Output the (X, Y) coordinate of the center of the cell containing the given text.  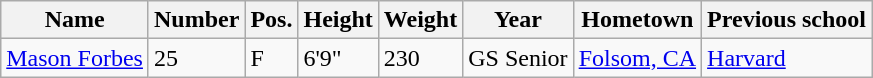
230 (420, 58)
25 (196, 58)
Folsom, CA (637, 58)
Pos. (272, 20)
Number (196, 20)
Height (338, 20)
Weight (420, 20)
GS Senior (518, 58)
F (272, 58)
Hometown (637, 20)
6'9" (338, 58)
Mason Forbes (75, 58)
Harvard (787, 58)
Name (75, 20)
Year (518, 20)
Previous school (787, 20)
